Capture the cell that displays the provided text and extract its (X, Y) central coordinate. 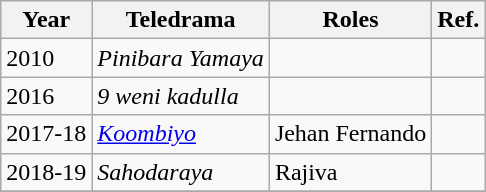
9 weni kadulla (181, 96)
2018-19 (46, 172)
Jehan Fernando (350, 134)
Roles (350, 20)
Koombiyo (181, 134)
Sahodaraya (181, 172)
Teledrama (181, 20)
Rajiva (350, 172)
2017-18 (46, 134)
2016 (46, 96)
Year (46, 20)
Pinibara Yamaya (181, 58)
Ref. (458, 20)
2010 (46, 58)
